Pinpoint the cell where the given text exists, returning its [x, y] midpoint coordinate. 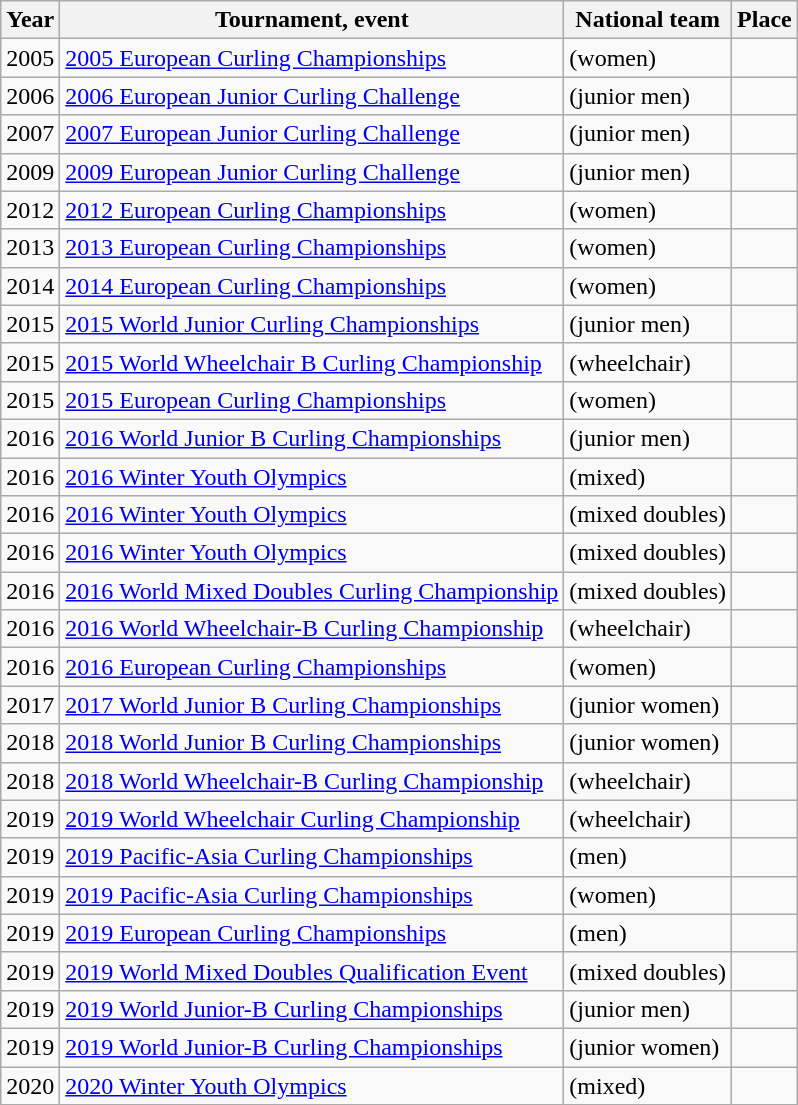
2019 World Wheelchair Curling Championship [312, 819]
2015 European Curling Championships [312, 400]
2020 [30, 1085]
2017 [30, 705]
2005 European Curling Championships [312, 58]
2016 World Mixed Doubles Curling Championship [312, 591]
2018 World Junior B Curling Championships [312, 743]
2006 European Junior Curling Challenge [312, 96]
2013 European Curling Championships [312, 248]
2009 European Junior Curling Challenge [312, 172]
2019 European Curling Championships [312, 933]
2018 World Wheelchair-B Curling Championship [312, 781]
National team [648, 20]
2020 Winter Youth Olympics [312, 1085]
Tournament, event [312, 20]
2007 European Junior Curling Challenge [312, 134]
Year [30, 20]
2016 World Wheelchair-B Curling Championship [312, 629]
2016 World Junior B Curling Championships [312, 438]
2017 World Junior B Curling Championships [312, 705]
2006 [30, 96]
2005 [30, 58]
2012 European Curling Championships [312, 210]
2019 World Mixed Doubles Qualification Event [312, 971]
2014 European Curling Championships [312, 286]
2009 [30, 172]
2014 [30, 286]
2016 European Curling Championships [312, 667]
2015 World Wheelchair B Curling Championship [312, 362]
2012 [30, 210]
2013 [30, 248]
2015 World Junior Curling Championships [312, 324]
Place [765, 20]
2007 [30, 134]
